Scan for the cell matching the given text and deliver its (X, Y) coordinate at center. 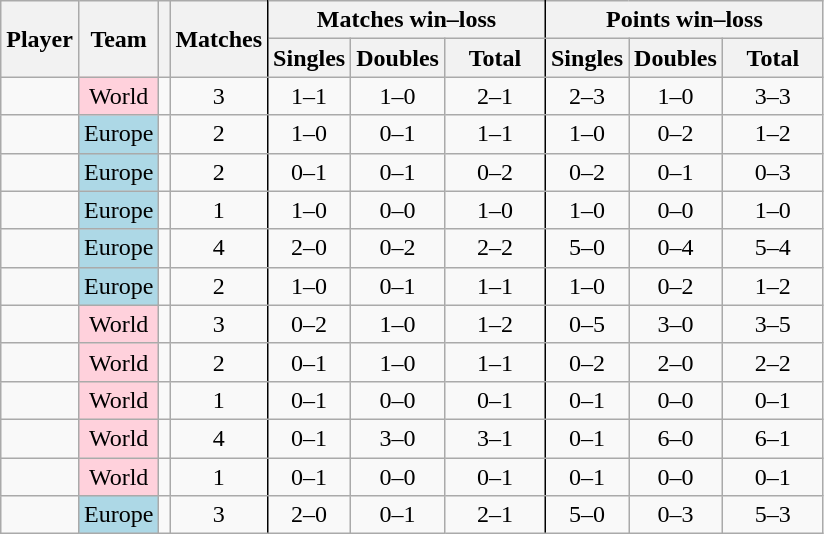
5–4 (772, 248)
0–5 (586, 324)
Points win–loss (684, 20)
3–5 (772, 324)
6–0 (676, 438)
2–3 (586, 96)
Matches win–loss (407, 20)
3–3 (772, 96)
5–3 (772, 515)
Team (118, 39)
Player (40, 39)
3–1 (494, 438)
Matches (219, 39)
6–1 (772, 438)
0–4 (676, 248)
